Return (x, y) of the center of cell containing provided text 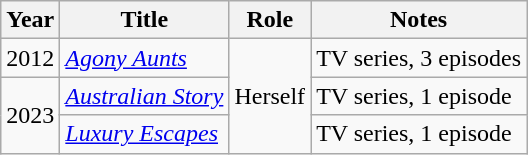
2012 (30, 58)
TV series, 3 episodes (419, 58)
Title (144, 20)
Agony Aunts (144, 58)
Luxury Escapes (144, 134)
Year (30, 20)
Notes (419, 20)
Herself (270, 96)
Australian Story (144, 96)
2023 (30, 115)
Role (270, 20)
